Output the [x, y] coordinate of the center of the cell containing the given text.  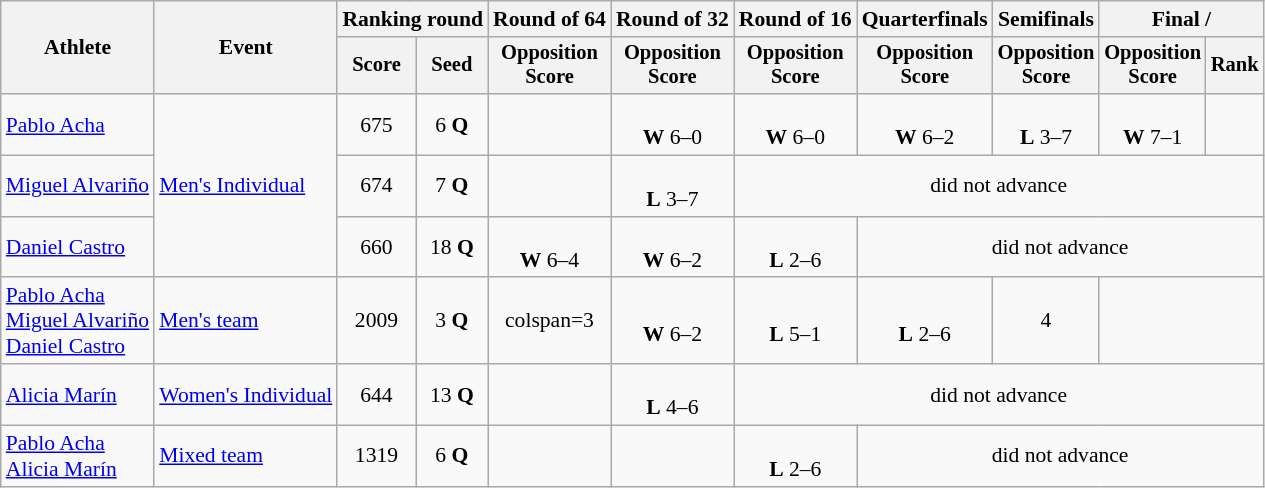
W 7–1 [1152, 124]
Score [376, 66]
Pablo AchaAlicia Marín [78, 456]
W 6–4 [550, 248]
660 [376, 248]
644 [376, 394]
18 Q [452, 248]
Semifinals [1046, 19]
Round of 32 [672, 19]
13 Q [452, 394]
L 4–6 [672, 394]
Round of 64 [550, 19]
Pablo AchaMiguel AlvariñoDaniel Castro [78, 322]
Pablo Acha [78, 124]
colspan=3 [550, 322]
Alicia Marín [78, 394]
Men's team [246, 322]
675 [376, 124]
Round of 16 [796, 19]
Quarterfinals [925, 19]
2009 [376, 322]
7 Q [452, 186]
674 [376, 186]
Mixed team [246, 456]
Athlete [78, 48]
Rank [1235, 66]
1319 [376, 456]
Seed [452, 66]
Miguel Alvariño [78, 186]
3 Q [452, 322]
Women's Individual [246, 394]
Final / [1181, 19]
Ranking round [412, 19]
Daniel Castro [78, 248]
Event [246, 48]
L 5–1 [796, 322]
Men's Individual [246, 186]
4 [1046, 322]
